Detect which cell encompasses the target text, then output its [x, y] center coordinate. 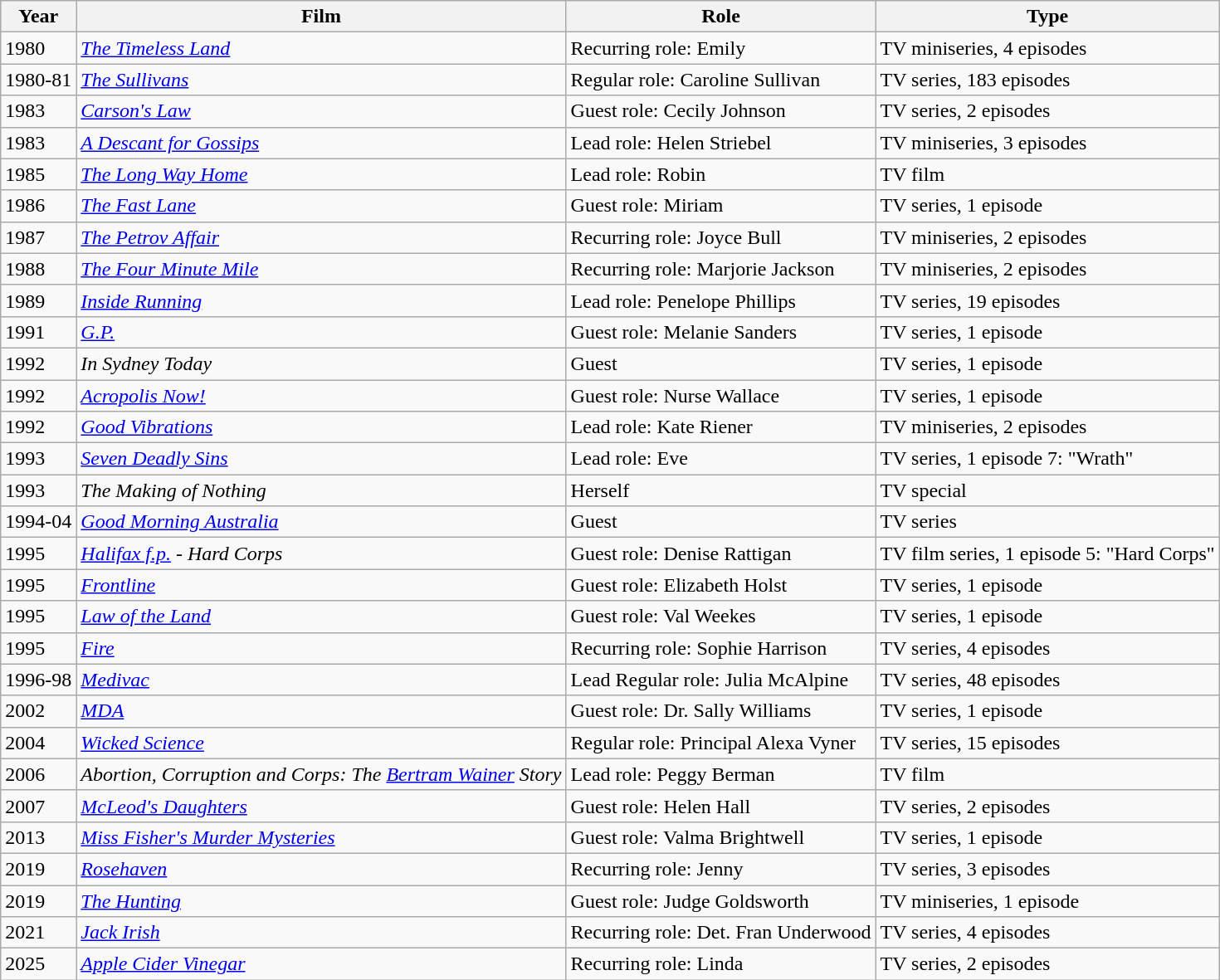
1986 [38, 206]
Lead role: Penelope Phillips [720, 300]
Guest role: Cecily Johnson [720, 111]
1996-98 [38, 680]
Good Morning Australia [321, 522]
Inside Running [321, 300]
Recurring role: Sophie Harrison [720, 648]
1987 [38, 237]
The Making of Nothing [321, 490]
Lead Regular role: Julia McAlpine [720, 680]
G.P. [321, 332]
Herself [720, 490]
Type [1047, 17]
Guest role: Nurse Wallace [720, 396]
2021 [38, 933]
TV series, 48 episodes [1047, 680]
Lead role: Eve [720, 459]
The Four Minute Mile [321, 269]
Guest role: Dr. Sally Williams [720, 711]
Recurring role: Jenny [720, 869]
Jack Irish [321, 933]
2013 [38, 837]
The Petrov Affair [321, 237]
McLeod's Daughters [321, 806]
Recurring role: Emily [720, 48]
The Sullivans [321, 80]
The Long Way Home [321, 174]
The Hunting [321, 900]
TV series, 15 episodes [1047, 743]
Acropolis Now! [321, 396]
Guest role: Valma Brightwell [720, 837]
Medivac [321, 680]
TV miniseries, 4 episodes [1047, 48]
Lead role: Kate Riener [720, 427]
Regular role: Principal Alexa Vyner [720, 743]
Halifax f.p. - Hard Corps [321, 553]
Guest role: Helen Hall [720, 806]
Guest role: Melanie Sanders [720, 332]
TV series, 1 episode 7: "Wrath" [1047, 459]
TV film series, 1 episode 5: "Hard Corps" [1047, 553]
Carson's Law [321, 111]
Law of the Land [321, 617]
Film [321, 17]
In Sydney Today [321, 363]
TV miniseries, 3 episodes [1047, 143]
Fire [321, 648]
Guest role: Elizabeth Holst [720, 585]
1980 [38, 48]
TV miniseries, 1 episode [1047, 900]
1991 [38, 332]
Apple Cider Vinegar [321, 964]
Guest role: Denise Rattigan [720, 553]
1980-81 [38, 80]
Guest role: Val Weekes [720, 617]
1994-04 [38, 522]
2002 [38, 711]
The Fast Lane [321, 206]
Recurring role: Linda [720, 964]
2004 [38, 743]
Rosehaven [321, 869]
TV series, 183 episodes [1047, 80]
Abortion, Corruption and Corps: The Bertram Wainer Story [321, 774]
MDA [321, 711]
A Descant for Gossips [321, 143]
Recurring role: Marjorie Jackson [720, 269]
2025 [38, 964]
2007 [38, 806]
Recurring role: Det. Fran Underwood [720, 933]
2006 [38, 774]
Guest role: Miriam [720, 206]
Seven Deadly Sins [321, 459]
Guest role: Judge Goldsworth [720, 900]
Regular role: Caroline Sullivan [720, 80]
Miss Fisher's Murder Mysteries [321, 837]
Lead role: Peggy Berman [720, 774]
TV series, 19 episodes [1047, 300]
Lead role: Helen Striebel [720, 143]
TV special [1047, 490]
Recurring role: Joyce Bull [720, 237]
Good Vibrations [321, 427]
Lead role: Robin [720, 174]
Role [720, 17]
Wicked Science [321, 743]
Year [38, 17]
The Timeless Land [321, 48]
Frontline [321, 585]
1989 [38, 300]
TV series, 3 episodes [1047, 869]
1988 [38, 269]
TV series [1047, 522]
1985 [38, 174]
